Identify which cell holds the provided text, then report its (X, Y) central coordinate. 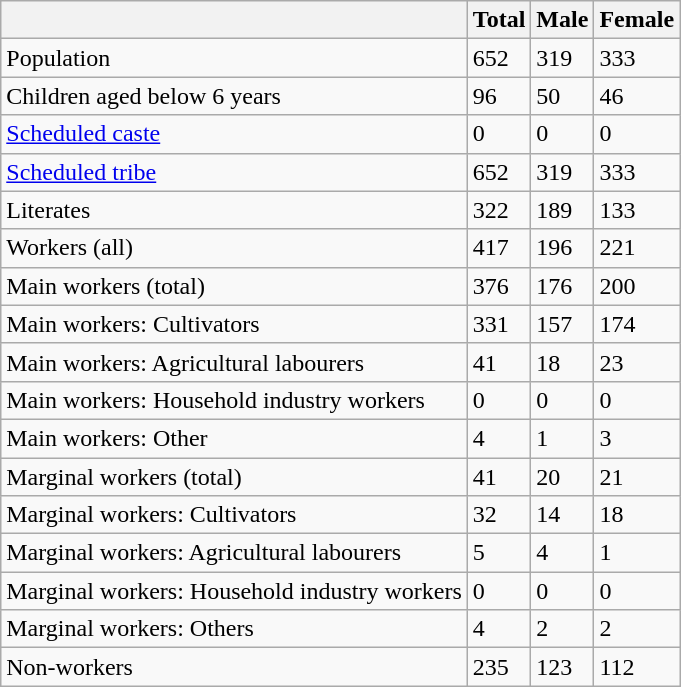
235 (499, 667)
Total (499, 20)
221 (637, 248)
Marginal workers (total) (234, 477)
417 (499, 248)
Marginal workers: Others (234, 629)
20 (562, 477)
176 (562, 286)
Main workers: Household industry workers (234, 400)
Main workers: Agricultural labourers (234, 362)
Main workers: Other (234, 438)
96 (499, 96)
112 (637, 667)
Scheduled caste (234, 134)
133 (637, 210)
376 (499, 286)
200 (637, 286)
32 (499, 515)
Marginal workers: Household industry workers (234, 591)
Main workers (total) (234, 286)
5 (499, 553)
Male (562, 20)
Children aged below 6 years (234, 96)
123 (562, 667)
Non-workers (234, 667)
23 (637, 362)
196 (562, 248)
157 (562, 324)
Marginal workers: Agricultural labourers (234, 553)
189 (562, 210)
Marginal workers: Cultivators (234, 515)
3 (637, 438)
Workers (all) (234, 248)
14 (562, 515)
46 (637, 96)
331 (499, 324)
174 (637, 324)
Scheduled tribe (234, 172)
50 (562, 96)
Population (234, 58)
21 (637, 477)
Female (637, 20)
322 (499, 210)
Literates (234, 210)
Main workers: Cultivators (234, 324)
